Output the (X, Y) coordinate of the center of the cell containing the given text.  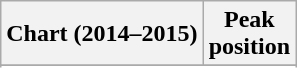
Peakposition (249, 34)
Chart (2014–2015) (102, 34)
